For the text-containing cell, return its midpoint in (X, Y) coordinate format. 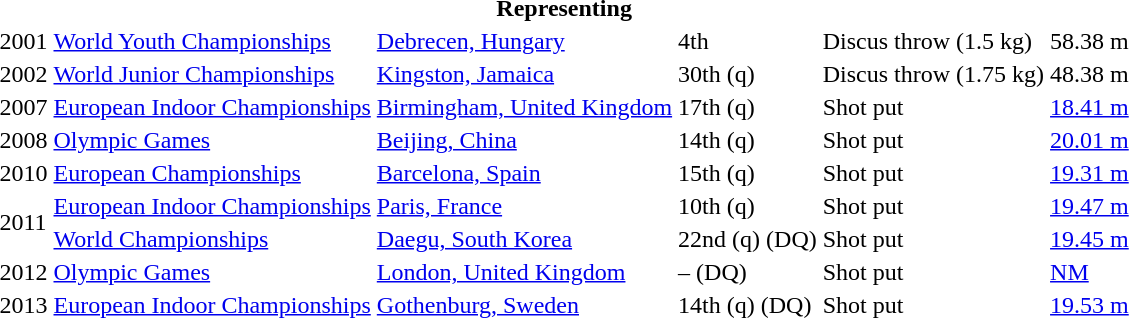
Birmingham, United Kingdom (524, 107)
Beijing, China (524, 140)
World Youth Championships (212, 41)
Discus throw (1.75 kg) (933, 74)
World Junior Championships (212, 74)
14th (q) (748, 140)
Debrecen, Hungary (524, 41)
European Championships (212, 173)
Discus throw (1.5 kg) (933, 41)
22nd (q) (DQ) (748, 239)
World Championships (212, 239)
Daegu, South Korea (524, 239)
10th (q) (748, 206)
London, United Kingdom (524, 272)
15th (q) (748, 173)
Paris, France (524, 206)
30th (q) (748, 74)
Kingston, Jamaica (524, 74)
Barcelona, Spain (524, 173)
17th (q) (748, 107)
– (DQ) (748, 272)
4th (748, 41)
